Provide the [x, y] coordinate of the cell's center where the given text is located.  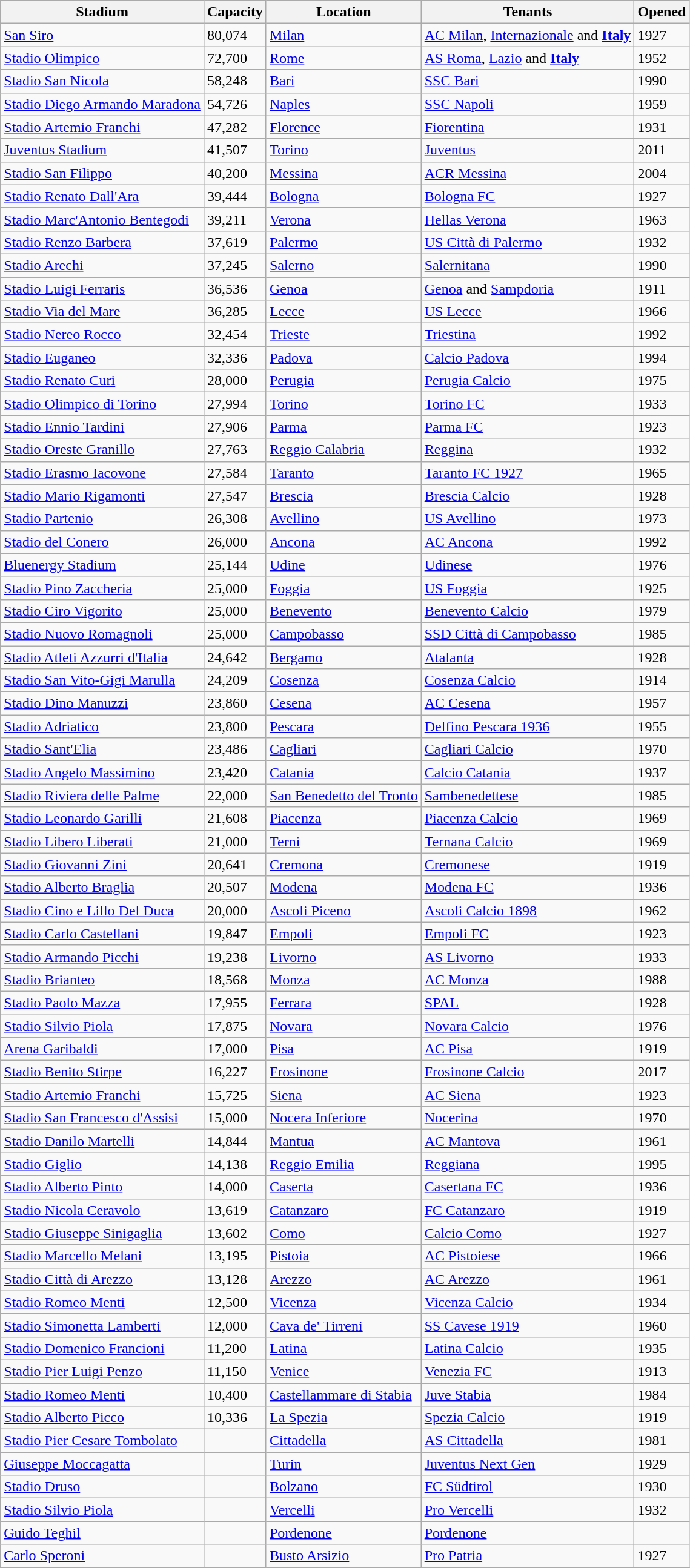
Florence [343, 127]
1925 [662, 588]
Benevento [343, 611]
Piacenza Calcio [528, 819]
Stadio Olimpico [102, 58]
2017 [662, 1072]
Reggio Emilia [343, 1164]
14,000 [235, 1187]
Stadium [102, 12]
20,641 [235, 865]
Stadio Luigi Ferraris [102, 289]
Reggio Calabria [343, 450]
21,000 [235, 842]
Cagliari [343, 749]
Stadio Via del Mare [102, 312]
Pro Patria [528, 1556]
21,608 [235, 819]
Padova [343, 358]
Siena [343, 1095]
SSC Bari [528, 81]
Milan [343, 35]
Como [343, 1233]
41,507 [235, 150]
Mantua [343, 1141]
37,245 [235, 265]
12,000 [235, 1325]
Stadio Nuovo Romagnoli [102, 634]
Vicenza [343, 1302]
FC Südtirol [528, 1487]
Juventus Stadium [102, 150]
Atalanta [528, 657]
AS Livorno [528, 957]
1911 [662, 289]
1963 [662, 219]
12,500 [235, 1302]
Taranto FC 1927 [528, 473]
Ascoli Piceno [343, 911]
Udine [343, 565]
Stadio Alberto Braglia [102, 888]
Bologna FC [528, 196]
1988 [662, 980]
Stadio Cino e Lillo Del Duca [102, 911]
Calcio Padova [528, 358]
SSC Napoli [528, 104]
Delfino Pescara 1936 [528, 726]
Castellammare di Stabia [343, 1394]
17,875 [235, 1026]
1975 [662, 381]
AC Mantova [528, 1141]
Stadio Nereo Rocco [102, 335]
La Spezia [343, 1418]
23,800 [235, 726]
2004 [662, 173]
AC Monza [528, 980]
AC Siena [528, 1095]
Modena [343, 888]
Nocerina [528, 1118]
32,336 [235, 358]
Genoa and Sampdoria [528, 289]
Campobasso [343, 634]
Bluenergy Stadium [102, 565]
Catanzaro [343, 1210]
20,507 [235, 888]
US Lecce [528, 312]
Udinese [528, 565]
1965 [662, 473]
Stadio Marcello Melani [102, 1256]
Stadio Nicola Ceravolo [102, 1210]
23,486 [235, 749]
10,400 [235, 1394]
16,227 [235, 1072]
Avellino [343, 519]
AC Pisa [528, 1049]
Stadio Brianteo [102, 980]
Stadio Pier Cesare Tombolato [102, 1441]
Stadio Angelo Massimino [102, 772]
Stadio Euganeo [102, 358]
Genoa [343, 289]
1979 [662, 611]
1957 [662, 703]
Pescara [343, 726]
Busto Arsizio [343, 1556]
Parma [343, 427]
Stadio Oreste Granillo [102, 450]
Cosenza [343, 680]
Modena FC [528, 888]
Location [343, 12]
1929 [662, 1464]
24,209 [235, 680]
Novara [343, 1026]
AC Arezzo [528, 1279]
Stadio Ennio Tardini [102, 427]
Stadio Alberto Picco [102, 1418]
Arena Garibaldi [102, 1049]
AC Pistoiese [528, 1256]
Stadio Pino Zaccheria [102, 588]
Stadio Ciro Vigorito [102, 611]
Pisa [343, 1049]
Stadio Carlo Castellani [102, 934]
Calcio Como [528, 1233]
Stadio Renato Curi [102, 381]
Novara Calcio [528, 1026]
1913 [662, 1371]
37,619 [235, 242]
1930 [662, 1487]
FC Catanzaro [528, 1210]
Frosinone Calcio [528, 1072]
SS Cavese 1919 [528, 1325]
Torino FC [528, 404]
19,847 [235, 934]
27,584 [235, 473]
Salernitana [528, 265]
Stadio Benito Stirpe [102, 1072]
17,955 [235, 1003]
Cava de' Tirreni [343, 1325]
1934 [662, 1302]
Stadio Pier Luigi Penzo [102, 1371]
AC Cesena [528, 703]
Bergamo [343, 657]
Sambenedettese [528, 796]
Stadio Leonardo Garilli [102, 819]
1960 [662, 1325]
1931 [662, 127]
AC Ancona [528, 542]
Frosinone [343, 1072]
San Benedetto del Tronto [343, 796]
Cesena [343, 703]
ACR Messina [528, 173]
SSD Città di Campobasso [528, 634]
39,211 [235, 219]
Terni [343, 842]
Ternana Calcio [528, 842]
13,195 [235, 1256]
Stadio Sant'Elia [102, 749]
Stadio Druso [102, 1487]
58,248 [235, 81]
Perugia Calcio [528, 381]
Ancona [343, 542]
25,144 [235, 565]
Ferrara [343, 1003]
Hellas Verona [528, 219]
15,000 [235, 1118]
Palermo [343, 242]
Venice [343, 1371]
Empoli FC [528, 934]
Latina Calcio [528, 1348]
Perugia [343, 381]
Stadio Giglio [102, 1164]
13,602 [235, 1233]
Rome [343, 58]
Ascoli Calcio 1898 [528, 911]
26,308 [235, 519]
36,536 [235, 289]
Stadio Diego Armando Maradona [102, 104]
Latina [343, 1348]
US Avellino [528, 519]
Stadio Renato Dall'Ara [102, 196]
SPAL [528, 1003]
11,150 [235, 1371]
1995 [662, 1164]
19,238 [235, 957]
14,844 [235, 1141]
Caserta [343, 1187]
11,200 [235, 1348]
Taranto [343, 473]
Juventus [528, 150]
54,726 [235, 104]
2011 [662, 150]
27,906 [235, 427]
32,454 [235, 335]
Pro Vercelli [528, 1510]
22,000 [235, 796]
Parma FC [528, 427]
Stadio Riviera delle Palme [102, 796]
27,547 [235, 496]
13,128 [235, 1279]
Stadio Dino Manuzzi [102, 703]
Messina [343, 173]
Stadio Libero Liberati [102, 842]
1914 [662, 680]
Brescia Calcio [528, 496]
Juventus Next Gen [528, 1464]
AS Roma, Lazio and Italy [528, 58]
36,285 [235, 312]
23,420 [235, 772]
AC Milan, Internazionale and Italy [528, 35]
Cosenza Calcio [528, 680]
24,642 [235, 657]
Carlo Speroni [102, 1556]
Reggiana [528, 1164]
Stadio Erasmo Iacovone [102, 473]
1994 [662, 358]
Piacenza [343, 819]
San Siro [102, 35]
Calcio Catania [528, 772]
Triestina [528, 335]
Stadio Olimpico di Torino [102, 404]
Stadio San Vito-Gigi Marulla [102, 680]
Reggina [528, 450]
Stadio Mario Rigamonti [102, 496]
Foggia [343, 588]
Arezzo [343, 1279]
1981 [662, 1441]
Stadio Atleti Azzurri d'Italia [102, 657]
Stadio San Francesco d'Assisi [102, 1118]
13,619 [235, 1210]
Juve Stabia [528, 1394]
Catania [343, 772]
72,700 [235, 58]
US Città di Palermo [528, 242]
1984 [662, 1394]
Nocera Inferiore [343, 1118]
Livorno [343, 957]
Stadio San Filippo [102, 173]
Vercelli [343, 1510]
Casertana FC [528, 1187]
Tenants [528, 12]
80,074 [235, 35]
17,000 [235, 1049]
Stadio Simonetta Lamberti [102, 1325]
Stadio Giovanni Zini [102, 865]
Cittadella [343, 1441]
Opened [662, 12]
1937 [662, 772]
Stadio Città di Arezzo [102, 1279]
26,000 [235, 542]
Trieste [343, 335]
Stadio Arechi [102, 265]
Empoli [343, 934]
27,763 [235, 450]
Stadio San Nicola [102, 81]
Fiorentina [528, 127]
Naples [343, 104]
Benevento Calcio [528, 611]
Vicenza Calcio [528, 1302]
Stadio Adriatico [102, 726]
10,336 [235, 1418]
Stadio del Conero [102, 542]
AS Cittadella [528, 1441]
23,860 [235, 703]
Spezia Calcio [528, 1418]
Stadio Danilo Martelli [102, 1141]
Stadio Armando Picchi [102, 957]
Lecce [343, 312]
Giuseppe Moccagatta [102, 1464]
Stadio Domenico Francioni [102, 1348]
Stadio Renzo Barbera [102, 242]
20,000 [235, 911]
Bolzano [343, 1487]
18,568 [235, 980]
Cagliari Calcio [528, 749]
Bari [343, 81]
Venezia FC [528, 1371]
27,994 [235, 404]
15,725 [235, 1095]
Stadio Alberto Pinto [102, 1187]
Stadio Giuseppe Sinigaglia [102, 1233]
1955 [662, 726]
Stadio Paolo Mazza [102, 1003]
Verona [343, 219]
US Foggia [528, 588]
Pistoia [343, 1256]
1973 [662, 519]
1935 [662, 1348]
Stadio Partenio [102, 519]
1952 [662, 58]
Stadio Marc'Antonio Bentegodi [102, 219]
28,000 [235, 381]
Bologna [343, 196]
Turin [343, 1464]
47,282 [235, 127]
14,138 [235, 1164]
Salerno [343, 265]
Brescia [343, 496]
Guido Teghil [102, 1533]
Cremona [343, 865]
40,200 [235, 173]
1959 [662, 104]
39,444 [235, 196]
Capacity [235, 12]
Monza [343, 980]
Cremonese [528, 865]
1962 [662, 911]
